Detect which cell encompasses the target text, then output its (x, y) center coordinate. 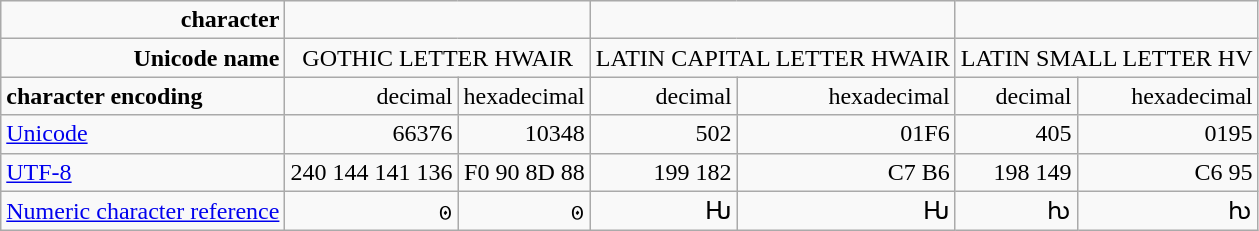
Unicode (143, 134)
F0 90 8D 88 (524, 172)
198 149 (1016, 172)
UTF-8 (143, 172)
240 144 141 136 (372, 172)
10348 (524, 134)
character encoding (143, 96)
LATIN SMALL LETTER HV (1106, 58)
66376 (372, 134)
0195 (1168, 134)
502 (664, 134)
01F6 (846, 134)
405 (1016, 134)
LATIN CAPITAL LETTER HWAIR (772, 58)
C6 95 (1168, 172)
199 182 (664, 172)
Unicode name (143, 58)
Numeric character reference (143, 211)
C7 B6 (846, 172)
character (143, 20)
GOTHIC LETTER HWAIR (438, 58)
